Find where the given text appears and provide that cell's center as (x, y) coordinate. 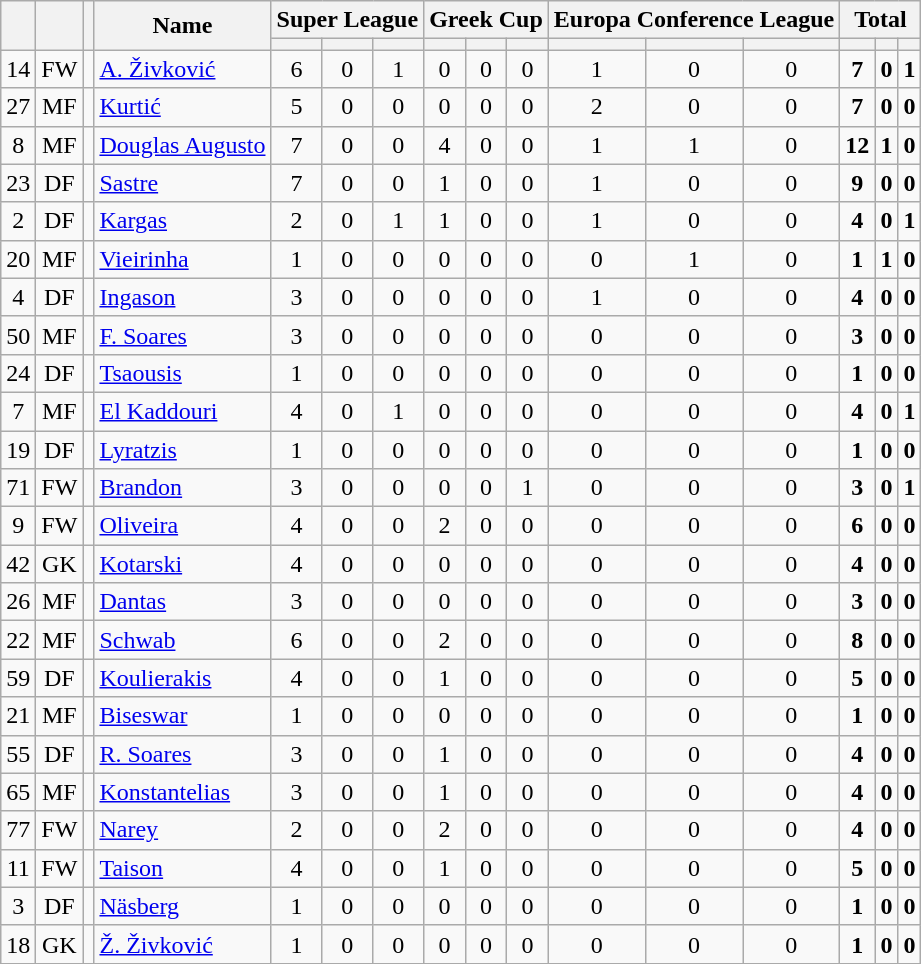
12 (858, 145)
Super League (348, 20)
42 (18, 564)
Oliveira (182, 526)
Douglas Augusto (182, 145)
Vieirinha (182, 259)
71 (18, 488)
11 (18, 868)
23 (18, 183)
Total (880, 20)
Tsaousis (182, 373)
20 (18, 259)
Biseswar (182, 716)
55 (18, 754)
F. Soares (182, 335)
Lyratzis (182, 449)
50 (18, 335)
El Kaddouri (182, 411)
Kotarski (182, 564)
A. Živković (182, 69)
Taison (182, 868)
19 (18, 449)
Ž. Živković (182, 944)
Kurtić (182, 107)
Koulierakis (182, 678)
Sastre (182, 183)
24 (18, 373)
Schwab (182, 640)
Name (182, 26)
Ingason (182, 297)
65 (18, 792)
Greek Cup (486, 20)
Konstantelias (182, 792)
14 (18, 69)
59 (18, 678)
18 (18, 944)
R. Soares (182, 754)
77 (18, 830)
Näsberg (182, 906)
Narey (182, 830)
26 (18, 602)
Europa Conference League (694, 20)
Brandon (182, 488)
22 (18, 640)
27 (18, 107)
21 (18, 716)
Dantas (182, 602)
Kargas (182, 221)
